Output the (X, Y) coordinate of the center of the cell containing the given text.  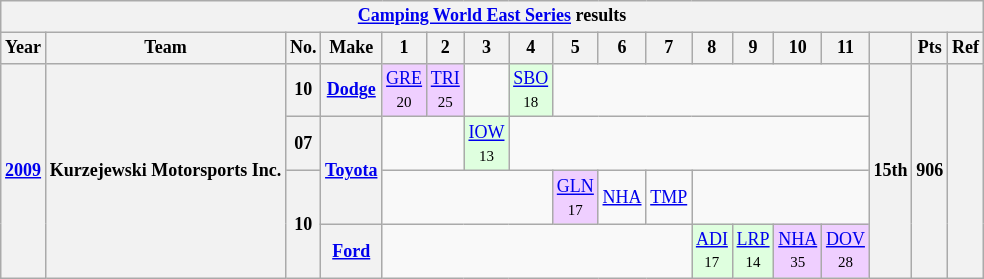
NHA35 (798, 251)
2 (445, 48)
15th (890, 170)
2009 (24, 170)
906 (930, 170)
Ref (966, 48)
Camping World East Series results (492, 16)
NHA (622, 197)
TRI25 (445, 90)
6 (622, 48)
1 (404, 48)
IOW13 (486, 144)
7 (669, 48)
GLN17 (575, 197)
SBO18 (531, 90)
3 (486, 48)
No. (304, 48)
Pts (930, 48)
Toyota (352, 170)
GRE20 (404, 90)
DOV28 (846, 251)
LRP14 (753, 251)
4 (531, 48)
11 (846, 48)
Dodge (352, 90)
Year (24, 48)
Team (165, 48)
Ford (352, 251)
9 (753, 48)
8 (712, 48)
Make (352, 48)
TMP (669, 197)
5 (575, 48)
ADI17 (712, 251)
07 (304, 144)
Kurzejewski Motorsports Inc. (165, 170)
